Provide the [X, Y] coordinate of the cell's center where the given text is located.  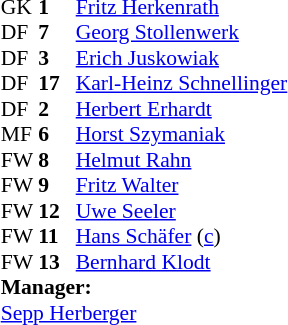
Hans Schäfer (c) [182, 237]
Manager: [144, 287]
9 [57, 185]
3 [57, 58]
12 [57, 211]
Uwe Seeler [182, 211]
Erich Juskowiak [182, 58]
7 [57, 33]
13 [57, 262]
Horst Szymaniak [182, 135]
Fritz Walter [182, 185]
Georg Stollenwerk [182, 33]
6 [57, 135]
MF [20, 135]
2 [57, 109]
8 [57, 160]
11 [57, 237]
Bernhard Klodt [182, 262]
Herbert Erhardt [182, 109]
Helmut Rahn [182, 160]
Karl-Heinz Schnellinger [182, 83]
17 [57, 83]
